Extract the (x, y) coordinate from the center of the cell holding the provided text.  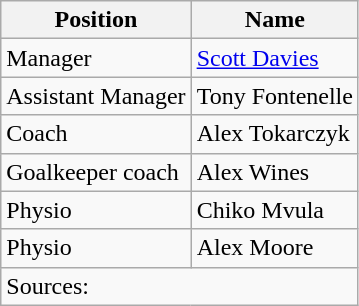
Chiko Mvula (274, 210)
Position (96, 20)
Alex Wines (274, 172)
Name (274, 20)
Alex Moore (274, 248)
Alex Tokarczyk (274, 134)
Assistant Manager (96, 96)
Coach (96, 134)
Goalkeeper coach (96, 172)
Scott Davies (274, 58)
Manager (96, 58)
Sources: (180, 286)
Tony Fontenelle (274, 96)
